Pinpoint the cell where the given text exists, returning its (x, y) midpoint coordinate. 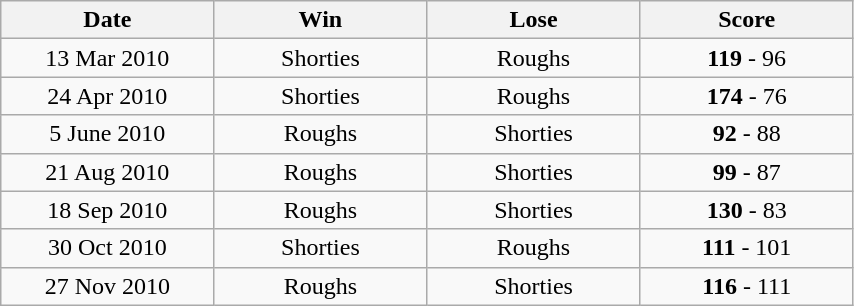
174 - 76 (746, 96)
116 - 111 (746, 286)
5 June 2010 (108, 134)
24 Apr 2010 (108, 96)
Score (746, 20)
30 Oct 2010 (108, 248)
21 Aug 2010 (108, 172)
111 - 101 (746, 248)
27 Nov 2010 (108, 286)
18 Sep 2010 (108, 210)
92 - 88 (746, 134)
99 - 87 (746, 172)
Date (108, 20)
Lose (534, 20)
130 - 83 (746, 210)
13 Mar 2010 (108, 58)
119 - 96 (746, 58)
Win (320, 20)
